Locate the cell with the specified text and output its (x, y) center coordinate. 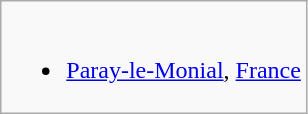
Paray-le-Monial, France (154, 58)
